Return the [x, y] coordinate for the center point of the cell that contains the specified text.  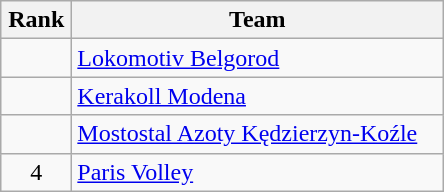
4 [36, 172]
Lokomotiv Belgorod [258, 58]
Paris Volley [258, 172]
Team [258, 20]
Mostostal Azoty Kędzierzyn-Koźle [258, 134]
Kerakoll Modena [258, 96]
Rank [36, 20]
